Locate the cell with the specified text and output its (X, Y) center coordinate. 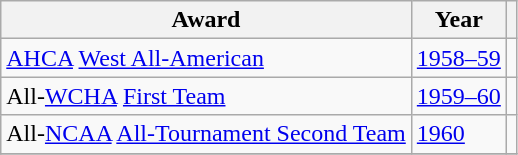
Year (458, 20)
All-NCAA All-Tournament Second Team (206, 134)
Award (206, 20)
1959–60 (458, 96)
All-WCHA First Team (206, 96)
1958–59 (458, 58)
1960 (458, 134)
AHCA West All-American (206, 58)
